Output the [X, Y] coordinate of the center of the cell containing the given text.  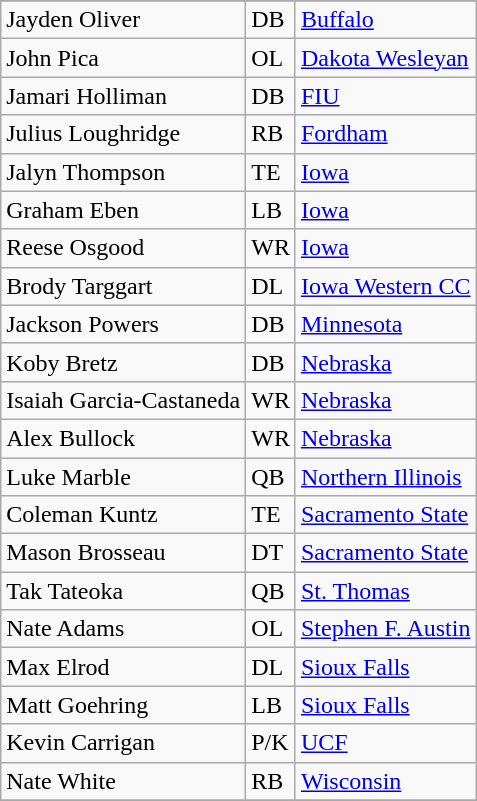
Luke Marble [124, 477]
John Pica [124, 58]
Isaiah Garcia-Castaneda [124, 400]
Matt Goehring [124, 705]
Stephen F. Austin [386, 629]
Alex Bullock [124, 438]
Fordham [386, 134]
Buffalo [386, 20]
Wisconsin [386, 781]
Nate White [124, 781]
P/K [271, 743]
Julius Loughridge [124, 134]
DT [271, 553]
Mason Brosseau [124, 553]
Max Elrod [124, 667]
Kevin Carrigan [124, 743]
Jackson Powers [124, 324]
Northern Illinois [386, 477]
Graham Eben [124, 210]
Iowa Western CC [386, 286]
Brody Targgart [124, 286]
FIU [386, 96]
Jayden Oliver [124, 20]
Minnesota [386, 324]
Koby Bretz [124, 362]
Jamari Holliman [124, 96]
Tak Tateoka [124, 591]
UCF [386, 743]
Reese Osgood [124, 248]
Nate Adams [124, 629]
Dakota Wesleyan [386, 58]
Coleman Kuntz [124, 515]
St. Thomas [386, 591]
Jalyn Thompson [124, 172]
